Locate the cell with the specified text and output its (X, Y) center coordinate. 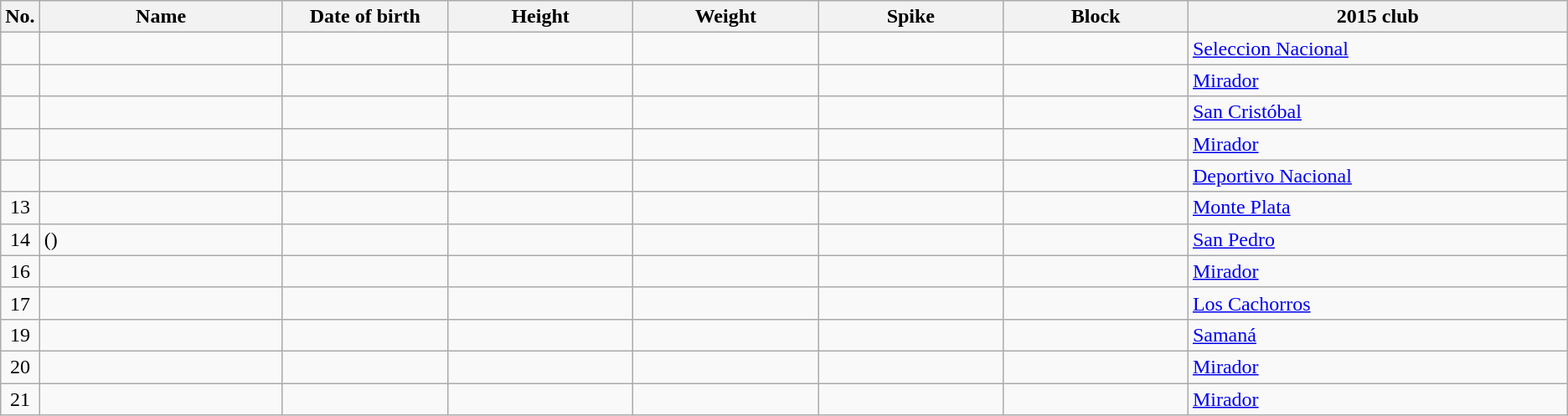
San Pedro (1377, 239)
Weight (725, 17)
13 (20, 208)
No. (20, 17)
16 (20, 271)
19 (20, 335)
Block (1096, 17)
17 (20, 303)
Monte Plata (1377, 208)
20 (20, 367)
Los Cachorros (1377, 303)
San Cristóbal (1377, 112)
Spike (911, 17)
14 (20, 239)
Samaná (1377, 335)
2015 club (1377, 17)
Seleccion Nacional (1377, 49)
Height (539, 17)
21 (20, 399)
Date of birth (365, 17)
Deportivo Nacional (1377, 176)
() (161, 239)
Name (161, 17)
